Detect which cell encompasses the target text, then output its (X, Y) center coordinate. 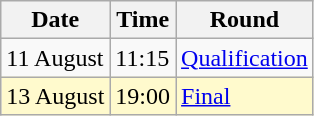
Date (56, 20)
Time (143, 20)
19:00 (143, 96)
Round (245, 20)
11 August (56, 58)
Final (245, 96)
13 August (56, 96)
11:15 (143, 58)
Qualification (245, 58)
